Identify which cell holds the provided text, then report its (x, y) central coordinate. 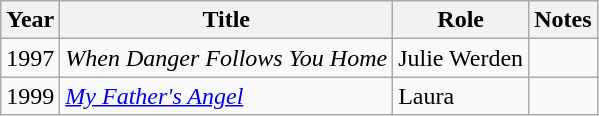
When Danger Follows You Home (226, 58)
Year (30, 20)
Title (226, 20)
1997 (30, 58)
Laura (461, 96)
Notes (563, 20)
Julie Werden (461, 58)
My Father's Angel (226, 96)
1999 (30, 96)
Role (461, 20)
